Capture the cell that displays the provided text and extract its (x, y) central coordinate. 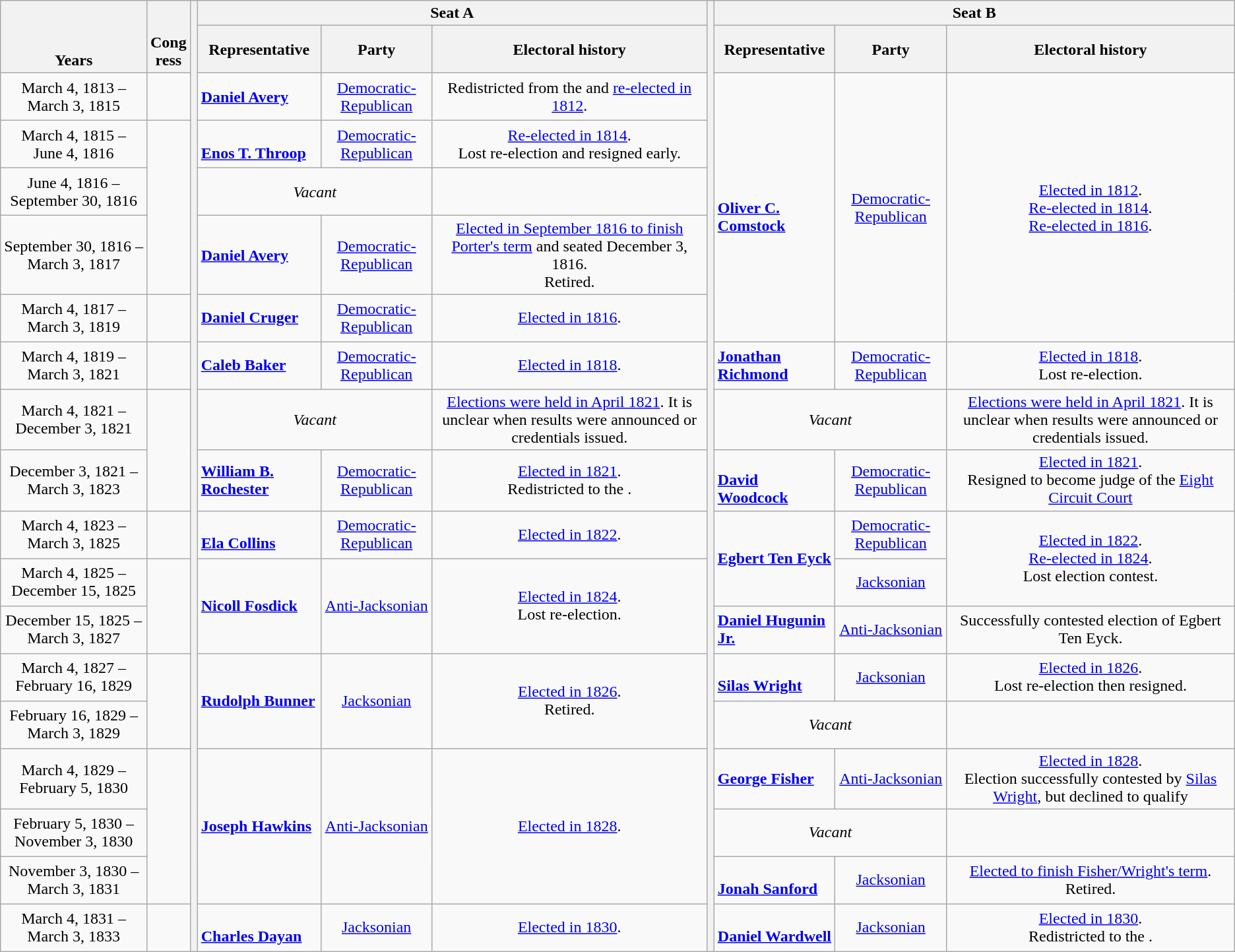
Elected in 1830. (569, 928)
September 30, 1816 –March 3, 1817 (74, 255)
February 16, 1829 –March 3, 1829 (74, 724)
Daniel Cruger (259, 318)
Elected in 1818.Lost re-election. (1091, 365)
Elected to finish Fisher/Wright's term.Retired. (1091, 880)
Elected in 1822. (569, 534)
Rudolph Bunner (259, 701)
Silas Wright (775, 677)
Jonathan Richmond (775, 365)
David Woodcock (775, 480)
March 4, 1823 –March 3, 1825 (74, 534)
Seat B (974, 13)
December 3, 1821 –March 3, 1823 (74, 480)
Daniel Hugunin Jr. (775, 629)
Jonah Sanford (775, 880)
Nicoll Fosdick (259, 606)
Elected in 1828.Election successfully contested by Silas Wright, but declined to qualify (1091, 778)
Charles Dayan (259, 928)
March 4, 1819 –March 3, 1821 (74, 365)
Caleb Baker (259, 365)
Congress (168, 37)
March 4, 1827 –February 16, 1829 (74, 677)
Seat A (452, 13)
Elected in 1818. (569, 365)
February 5, 1830 –November 3, 1830 (74, 833)
Enos T. Throop (259, 144)
Elected in 1821.Redistricted to the . (569, 480)
December 15, 1825 –March 3, 1827 (74, 629)
March 4, 1829 –February 5, 1830 (74, 778)
Elected in 1830.Redistricted to the . (1091, 928)
March 4, 1831 –March 3, 1833 (74, 928)
March 4, 1821 –December 3, 1821 (74, 420)
March 4, 1813 –March 3, 1815 (74, 97)
Redistricted from the and re-elected in 1812. (569, 97)
Daniel Wardwell (775, 928)
Successfully contested election of Egbert Ten Eyck. (1091, 629)
George Fisher (775, 778)
March 4, 1817 –March 3, 1819 (74, 318)
Elected in September 1816 to finish Porter's term and seated December 3, 1816.Retired. (569, 255)
Elected in 1821.Resigned to become judge of the Eight Circuit Court (1091, 480)
Elected in 1822.Re-elected in 1824.Lost election contest. (1091, 558)
Elected in 1828. (569, 826)
March 4, 1825 –December 15, 1825 (74, 582)
June 4, 1816 –September 30, 1816 (74, 192)
Ela Collins (259, 534)
Egbert Ten Eyck (775, 558)
Elected in 1824.Lost re-election. (569, 606)
Elected in 1816. (569, 318)
Elected in 1826.Retired. (569, 701)
Oliver C. Comstock (775, 207)
November 3, 1830 –March 3, 1831 (74, 880)
Elected in 1826.Lost re-election then resigned. (1091, 677)
Years (74, 37)
Joseph Hawkins (259, 826)
Elected in 1812.Re-elected in 1814.Re-elected in 1816. (1091, 207)
Re-elected in 1814.Lost re-election and resigned early. (569, 144)
William B. Rochester (259, 480)
March 4, 1815 –June 4, 1816 (74, 144)
